Search for the cell housing the specified text and yield its (x, y) center coordinate. 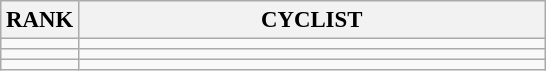
RANK (40, 20)
CYCLIST (312, 20)
